Return [x, y] of the center of cell containing provided text 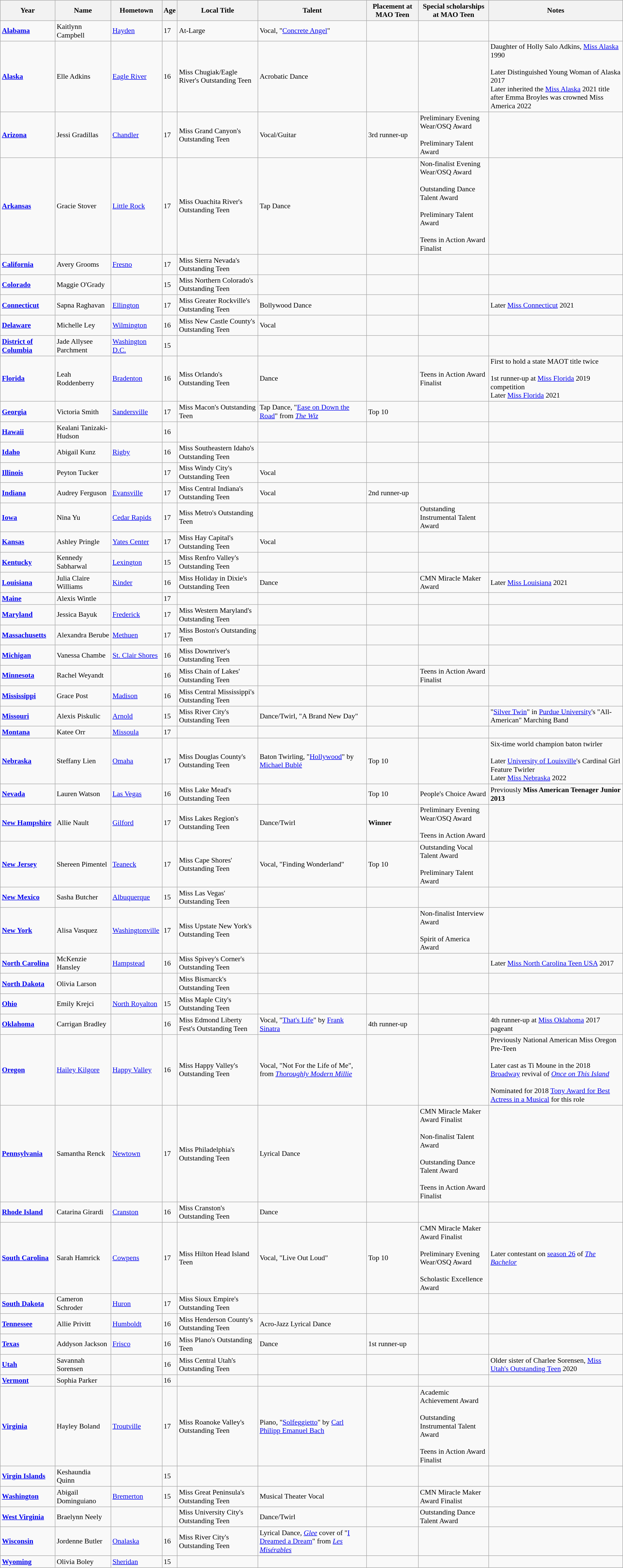
CMN Miracle Maker Award Finalist [454, 1497]
Later Miss North Carolina Teen USA 2017 [556, 963]
Notes [556, 11]
Alexis Wintle [83, 599]
Jessica Bayuk [83, 614]
Newtown [136, 1154]
Katee Orr [83, 732]
"Silver Twin" in Purdue University's "All-American" Marching Band [556, 716]
Washington D.C. [136, 345]
Lauren Watson [83, 794]
Miss Cape Shores' Outstanding Teen [218, 865]
Kealani Tanizaki-Hudson [83, 432]
Delaware [28, 325]
Miss Great Peninsula's Outstanding Teen [218, 1497]
Grace Post [83, 696]
New Mexico [28, 897]
Talent [312, 11]
Vocal, "Concrete Angel" [312, 31]
Miss Renfro Valley's Outstanding Teen [218, 562]
Sapna Raghavan [83, 305]
Ohio [28, 1004]
Previously Miss American Teenager Junior 2013 [556, 794]
Teaneck [136, 865]
Miss Roanoke Valley's Outstanding Teen [218, 1427]
Frisco [136, 1344]
Miss Philadelphia's Outstanding Teen [218, 1154]
Onalaska [136, 1542]
Miss Henderson County's Outstanding Teen [218, 1324]
Idaho [28, 452]
Julia Claire Williams [83, 583]
Iowa [28, 517]
Audrey Ferguson [83, 493]
Wilmington [136, 325]
Happy Valley [136, 1070]
Maryland [28, 614]
Illinois [28, 472]
Oklahoma [28, 1024]
Alexis Piskulic [83, 716]
Emily Krejci [83, 1004]
Methuen [136, 635]
Gilford [136, 823]
Lexington [136, 562]
Miss Macon's Outstanding Teen [218, 412]
New Hampshire [28, 823]
Hampstead [136, 963]
CMN Miracle Maker Award [454, 583]
Avery Grooms [83, 264]
4th runner-up [392, 1024]
Yates Center [136, 542]
Washingtonville [136, 930]
Miss Maple City's Outstanding Teen [218, 1004]
Vocal, "Live Out Loud" [312, 1258]
Kennedy Sabharwal [83, 562]
Alexandra Berube [83, 635]
Cameron Schroder [83, 1303]
Albuquerque [136, 897]
Miss Happy Valley's Outstanding Teen [218, 1070]
Sophia Parker [83, 1381]
Steffany Lien [83, 761]
Cowpens [136, 1258]
Miss Cranston's Outstanding Teen [218, 1212]
Minnesota [28, 676]
Alisa Vasquez [83, 930]
Winner [392, 823]
Rhode Island [28, 1212]
Bradenton [136, 379]
Miss University City's Outstanding Teen [218, 1517]
Miss Spivey's Corner's Outstanding Teen [218, 963]
Ashley Pringle [83, 542]
Gracie Stover [83, 206]
West Virginia [28, 1517]
Miss Central Mississippi's Outstanding Teen [218, 696]
Oregon [28, 1070]
Michigan [28, 656]
Tap Dance [312, 206]
Kinder [136, 583]
4th runner-up at Miss Oklahoma 2017 pageant [556, 1024]
Non-finalist Interview AwardSpirit of America Award [454, 930]
Samantha Renck [83, 1154]
Age [170, 11]
Abigail Dominguiano [83, 1497]
New York [28, 930]
CMN Miracle Maker Award FinalistNon-finalist Talent AwardOutstanding Dance Talent AwardTeens in Action Award Finalist [454, 1154]
South Carolina [28, 1258]
Olivia Larson [83, 984]
Kaitlynn Campbell [83, 31]
Dance/Twirl, "A Brand New Day" [312, 716]
Bollywood Dance [312, 305]
Later Miss Louisiana 2021 [556, 583]
Abigail Kunz [83, 452]
Name [83, 11]
Washington [28, 1497]
Acrobatic Dance [312, 76]
Arizona [28, 135]
North Royalton [136, 1004]
Georgia [28, 412]
Troutville [136, 1427]
Missouri [28, 716]
Arkansas [28, 206]
Miss Hay Capital's Outstanding Teen [218, 542]
Miss Metro's Outstanding Teen [218, 517]
Miss Chugiak/Eagle River's Outstanding Teen [218, 76]
Wisconsin [28, 1542]
Baton Twirling, "Hollywood" by Michael Bublé [312, 761]
Vocal, "Not For the Life of Me", from Thoroughly Modern Millie [312, 1070]
Leah Roddenberry [83, 379]
Vocal, "Finding Wonderland" [312, 865]
Allie Nault [83, 823]
Nina Yu [83, 517]
People's Choice Award [454, 794]
Miss Ouachita River's Outstanding Teen [218, 206]
Hayley Boland [83, 1427]
New Jersey [28, 865]
Maggie O'Grady [83, 285]
Miss Orlando's Outstanding Teen [218, 379]
Miss Central Indiana's Outstanding Teen [218, 493]
Six-time world champion baton twirlerLater University of Louisville's Cardinal Girl Feature TwirlerLater Miss Nebraska 2022 [556, 761]
3rd runner-up [392, 135]
Miss Greater Rockville's Outstanding Teen [218, 305]
Peyton Tucker [83, 472]
Sheridan [136, 1562]
Omaha [136, 761]
Nebraska [28, 761]
Frederick [136, 614]
California [28, 264]
Michelle Ley [83, 325]
Miss Southeastern Idaho's Outstanding Teen [218, 452]
Miss Las Vegas' Outstanding Teen [218, 897]
Kentucky [28, 562]
Wyoming [28, 1562]
Miss Chain of Lakes' Outstanding Teen [218, 676]
Later contestant on season 26 of The Bachelor [556, 1258]
Montana [28, 732]
Allie Privitt [83, 1324]
Miss Western Maryland's Outstanding Teen [218, 614]
Tap Dance, "Ease on Down the Road" from The Wiz [312, 412]
Miss Sioux Empire's Outstanding Teen [218, 1303]
Outstanding Dance Talent Award [454, 1517]
Utah [28, 1364]
Eagle River [136, 76]
First to hold a state MAOT title twice1st runner-up at Miss Florida 2019 competitionLater Miss Florida 2021 [556, 379]
Elle Adkins [83, 76]
Vocal, "That's Life" by Frank Sinatra [312, 1024]
Massachusetts [28, 635]
Hayden [136, 31]
Miss Holiday in Dixie's Outstanding Teen [218, 583]
Miss Upstate New York's Outstanding Teen [218, 930]
Little Rock [136, 206]
Fresno [136, 264]
Miss Douglas County's Outstanding Teen [218, 761]
Sarah Hamrick [83, 1258]
Arnold [136, 716]
Texas [28, 1344]
Pennsylvania [28, 1154]
Hawaii [28, 432]
Miss Plano's Outstanding Teen [218, 1344]
Savannah Sorensen [83, 1364]
Special scholarships at MAO Teen [454, 11]
Rachel Weyandt [83, 676]
Lyrical Dance, Glee cover of "I Dreamed a Dream" from Les Misérables [312, 1542]
McKenzie Hansley [83, 963]
Maine [28, 599]
Miss Northern Colorado's Outstanding Teen [218, 285]
Miss Lakes Region's Outstanding Teen [218, 823]
Later Miss Connecticut 2021 [556, 305]
Victoria Smith [83, 412]
North Carolina [28, 963]
Huron [136, 1303]
Miss Lake Mead's Outstanding Teen [218, 794]
Rigby [136, 452]
Musical Theater Vocal [312, 1497]
Addyson Jackson [83, 1344]
Missoula [136, 732]
Cedar Rapids [136, 517]
2nd runner-up [392, 493]
Shereen Pimentel [83, 865]
Carrigan Bradley [83, 1024]
Local Title [218, 11]
Mississippi [28, 696]
Lyrical Dance [312, 1154]
Jordenne Butler [83, 1542]
Jade Allysee Parchment [83, 345]
Jessi Gradillas [83, 135]
Bremerton [136, 1497]
Kansas [28, 542]
Miss Windy City's Outstanding Teen [218, 472]
Alaska [28, 76]
Sasha Butcher [83, 897]
Placement at MAO Teen [392, 11]
Miss Boston's Outstanding Teen [218, 635]
St. Clair Shores [136, 656]
Outstanding Instrumental Talent Award [454, 517]
Colorado [28, 285]
Hailey Kilgore [83, 1070]
Non-finalist Evening Wear/OSQ AwardOutstanding Dance Talent AwardPreliminary Talent AwardTeens in Action Award Finalist [454, 206]
Connecticut [28, 305]
Vermont [28, 1381]
Cranston [136, 1212]
North Dakota [28, 984]
Acro-Jazz Lyrical Dance [312, 1324]
Chandler [136, 135]
Piano, "Solfeggietto" by Carl Philipp Emanuel Bach [312, 1427]
Louisiana [28, 583]
Miss New Castle County's Outstanding Teen [218, 325]
Miss Central Utah's Outstanding Teen [218, 1364]
Preliminary Evening Wear/OSQ AwardPreliminary Talent Award [454, 135]
Academic Achievement AwardOutstanding Instrumental Talent AwardTeens in Action Award Finalist [454, 1427]
CMN Miracle Maker Award FinalistPreliminary Evening Wear/OSQ AwardScholastic Excellence Award [454, 1258]
Indiana [28, 493]
South Dakota [28, 1303]
Evansville [136, 493]
Older sister of Charlee Sorensen, Miss Utah's Outstanding Teen 2020 [556, 1364]
Catarina Girardi [83, 1212]
Virgin Islands [28, 1476]
Las Vegas [136, 794]
Braelynn Neely [83, 1517]
Humboldt [136, 1324]
Vocal/Guitar [312, 135]
Miss Sierra Nevada's Outstanding Teen [218, 264]
1st runner-up [392, 1344]
Miss Downriver's Outstanding Teen [218, 656]
District of Columbia [28, 345]
Miss Hilton Head Island Teen [218, 1258]
Hometown [136, 11]
Keshaundia Quinn [83, 1476]
Miss Bismarck's Outstanding Teen [218, 984]
Madison [136, 696]
Tennessee [28, 1324]
At-Large [218, 31]
Vanessa Chambe [83, 656]
Year [28, 11]
Olivia Boley [83, 1562]
Virginia [28, 1427]
Miss Grand Canyon's Outstanding Teen [218, 135]
Preliminary Evening Wear/OSQ AwardTeens in Action Award [454, 823]
Nevada [28, 794]
Sandersville [136, 412]
Outstanding Vocal Talent AwardPreliminary Talent Award [454, 865]
Ellington [136, 305]
Alabama [28, 31]
Florida [28, 379]
Miss Edmond Liberty Fest's Outstanding Teen [218, 1024]
